Return the (x, y) coordinate for the center point of the cell that contains the specified text.  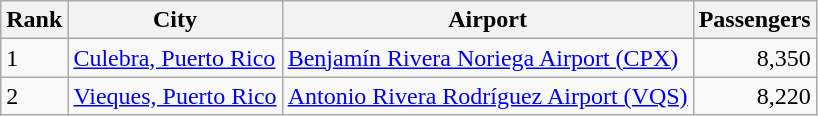
8,220 (754, 96)
Antonio Rivera Rodríguez Airport (VQS) (488, 96)
Rank (34, 20)
Benjamín Rivera Noriega Airport (CPX) (488, 58)
Vieques, Puerto Rico (175, 96)
City (175, 20)
2 (34, 96)
Culebra, Puerto Rico (175, 58)
Passengers (754, 20)
Airport (488, 20)
8,350 (754, 58)
1 (34, 58)
